Find where the given text appears and provide that cell's center as [x, y] coordinate. 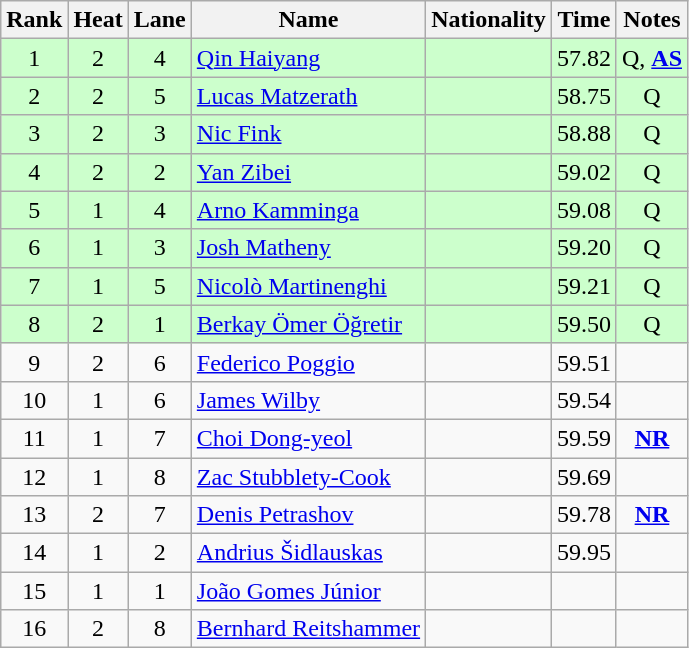
James Wilby [308, 400]
Time [584, 20]
Federico Poggio [308, 362]
Arno Kamminga [308, 210]
Nic Fink [308, 134]
12 [34, 477]
59.69 [584, 477]
58.75 [584, 96]
59.50 [584, 324]
João Gomes Júnior [308, 591]
9 [34, 362]
Denis Petrashov [308, 515]
Berkay Ömer Öğretir [308, 324]
59.59 [584, 438]
Qin Haiyang [308, 58]
Zac Stubblety-Cook [308, 477]
59.54 [584, 400]
16 [34, 629]
Andrius Šidlauskas [308, 553]
13 [34, 515]
59.51 [584, 362]
59.21 [584, 286]
Lucas Matzerath [308, 96]
11 [34, 438]
Notes [652, 20]
58.88 [584, 134]
Bernhard Reitshammer [308, 629]
Choi Dong-yeol [308, 438]
Lane [160, 20]
14 [34, 553]
57.82 [584, 58]
10 [34, 400]
Nicolò Martinenghi [308, 286]
Rank [34, 20]
Josh Matheny [308, 248]
Name [308, 20]
59.95 [584, 553]
Heat [98, 20]
Yan Zibei [308, 172]
59.78 [584, 515]
Q, AS [652, 58]
15 [34, 591]
59.08 [584, 210]
59.02 [584, 172]
59.20 [584, 248]
Nationality [489, 20]
